Identify which cell holds the provided text, then report its [x, y] central coordinate. 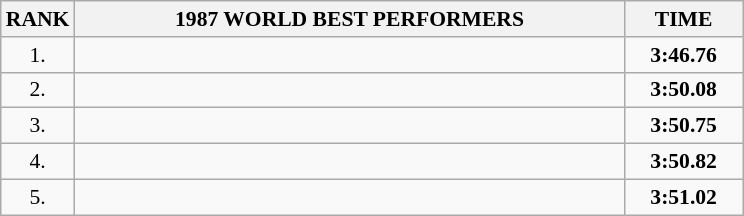
3:51.02 [684, 197]
3:50.75 [684, 126]
1987 WORLD BEST PERFORMERS [349, 19]
4. [38, 162]
5. [38, 197]
3:50.08 [684, 90]
TIME [684, 19]
3. [38, 126]
RANK [38, 19]
1. [38, 55]
3:46.76 [684, 55]
3:50.82 [684, 162]
2. [38, 90]
